Scan for the cell matching the given text and deliver its [X, Y] coordinate at center. 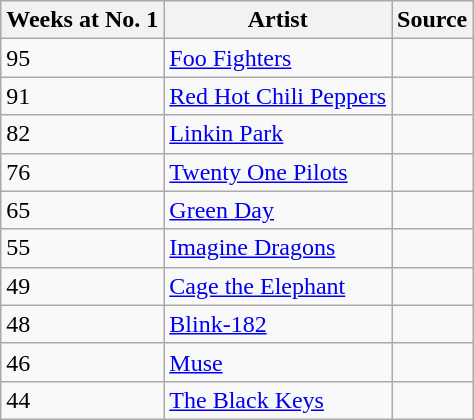
Muse [278, 362]
49 [82, 286]
Cage the Elephant [278, 286]
95 [82, 58]
82 [82, 134]
Blink-182 [278, 324]
Source [432, 20]
55 [82, 248]
Weeks at No. 1 [82, 20]
76 [82, 172]
Foo Fighters [278, 58]
Imagine Dragons [278, 248]
46 [82, 362]
Artist [278, 20]
65 [82, 210]
The Black Keys [278, 400]
48 [82, 324]
Linkin Park [278, 134]
Red Hot Chili Peppers [278, 96]
44 [82, 400]
Twenty One Pilots [278, 172]
Green Day [278, 210]
91 [82, 96]
